Return the [x, y] coordinate for the center point of the cell that contains the specified text.  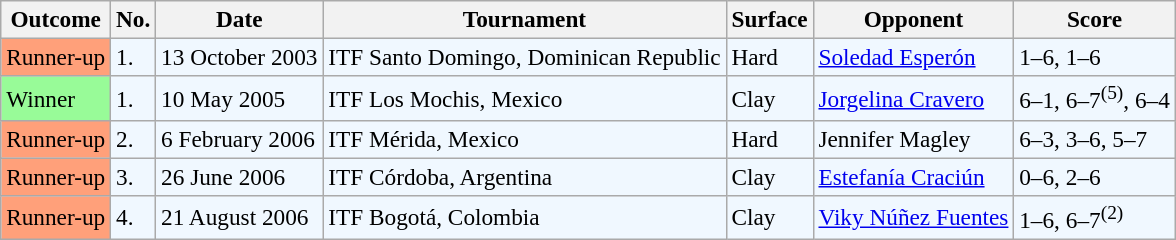
Jennifer Magley [914, 139]
26 June 2006 [240, 177]
6–3, 3–6, 5–7 [1094, 139]
Opponent [914, 19]
Date [240, 19]
ITF Córdoba, Argentina [524, 177]
Score [1094, 19]
3. [134, 177]
No. [134, 19]
Winner [56, 98]
ITF Mérida, Mexico [524, 139]
2. [134, 139]
10 May 2005 [240, 98]
ITF Los Mochis, Mexico [524, 98]
Surface [770, 19]
Tournament [524, 19]
0–6, 2–6 [1094, 177]
6–1, 6–7(5), 6–4 [1094, 98]
ITF Santo Domingo, Dominican Republic [524, 57]
1–6, 6–7(2) [1094, 217]
1–6, 1–6 [1094, 57]
Jorgelina Cravero [914, 98]
Soledad Esperón [914, 57]
ITF Bogotá, Colombia [524, 217]
13 October 2003 [240, 57]
21 August 2006 [240, 217]
Viky Núñez Fuentes [914, 217]
Outcome [56, 19]
Estefanía Craciún [914, 177]
6 February 2006 [240, 139]
4. [134, 217]
